Return the (x, y) coordinate for the center point of the cell that contains the specified text.  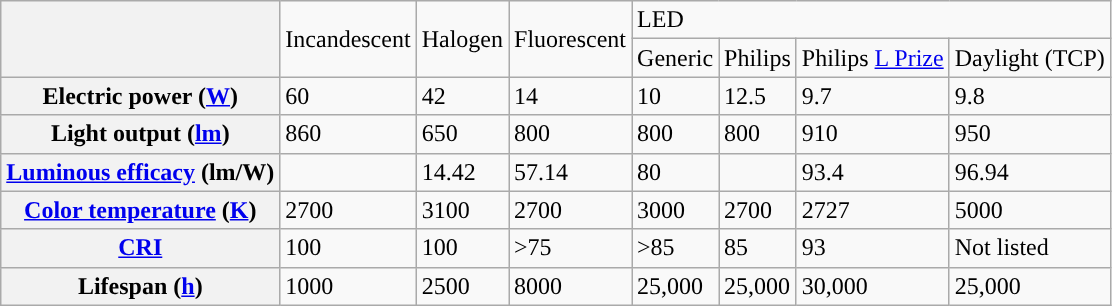
>85 (676, 248)
14.42 (462, 172)
Color temperature (K) (140, 210)
Lifespan (h) (140, 286)
3100 (462, 210)
Fluorescent (570, 39)
85 (758, 248)
3000 (676, 210)
14 (570, 96)
LED (872, 20)
Philips L Prize (872, 58)
Electric power (W) (140, 96)
CRI (140, 248)
1000 (348, 286)
96.94 (1030, 172)
Daylight (TCP) (1030, 58)
Generic (676, 58)
Philips (758, 58)
9.7 (872, 96)
5000 (1030, 210)
650 (462, 134)
Incandescent (348, 39)
Halogen (462, 39)
Not listed (1030, 248)
10 (676, 96)
Light output (lm) (140, 134)
93 (872, 248)
12.5 (758, 96)
910 (872, 134)
2500 (462, 286)
60 (348, 96)
42 (462, 96)
57.14 (570, 172)
Luminous efficacy (lm/W) (140, 172)
2727 (872, 210)
9.8 (1030, 96)
8000 (570, 286)
>75 (570, 248)
950 (1030, 134)
80 (676, 172)
30,000 (872, 286)
860 (348, 134)
93.4 (872, 172)
